Determine the [X, Y] coordinate at the center of the cell enclosing the given text.  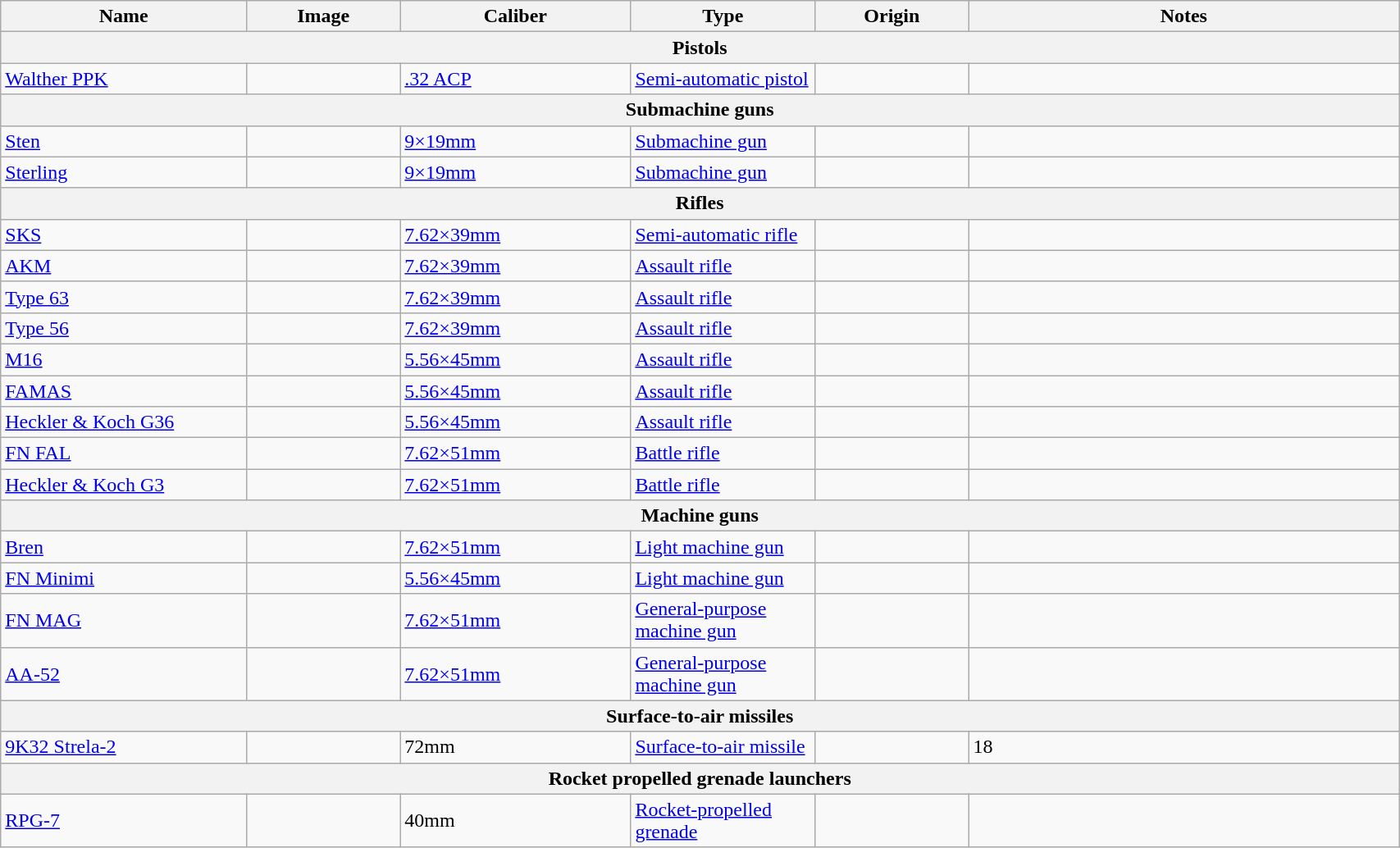
Notes [1184, 16]
Heckler & Koch G36 [124, 422]
Type 56 [124, 328]
RPG-7 [124, 820]
40mm [515, 820]
Name [124, 16]
Sterling [124, 172]
FAMAS [124, 391]
AKM [124, 266]
Bren [124, 547]
Walther PPK [124, 79]
Semi-automatic rifle [723, 235]
SKS [124, 235]
M16 [124, 359]
Surface-to-air missile [723, 747]
FN Minimi [124, 578]
Semi-automatic pistol [723, 79]
Caliber [515, 16]
AA-52 [124, 674]
Machine guns [700, 516]
Type [723, 16]
Rifles [700, 203]
.32 ACP [515, 79]
FN FAL [124, 454]
Surface-to-air missiles [700, 716]
Image [323, 16]
Type 63 [124, 297]
Rocket propelled grenade launchers [700, 778]
18 [1184, 747]
72mm [515, 747]
Heckler & Koch G3 [124, 485]
Origin [892, 16]
Rocket-propelled grenade [723, 820]
FN MAG [124, 620]
Pistols [700, 48]
9K32 Strela-2 [124, 747]
Sten [124, 141]
Submachine guns [700, 110]
